For the text-containing cell, return its midpoint in [x, y] coordinate format. 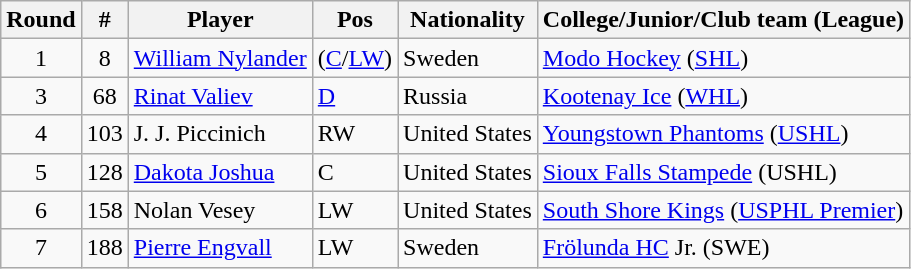
Dakota Joshua [220, 172]
158 [104, 210]
128 [104, 172]
William Nylander [220, 58]
Nolan Vesey [220, 210]
Round [41, 20]
Sioux Falls Stampede (USHL) [723, 172]
Youngstown Phantoms (USHL) [723, 134]
Pierre Engvall [220, 248]
Kootenay Ice (WHL) [723, 96]
C [354, 172]
4 [41, 134]
# [104, 20]
Modo Hockey (SHL) [723, 58]
RW [354, 134]
1 [41, 58]
Nationality [468, 20]
103 [104, 134]
68 [104, 96]
(C/LW) [354, 58]
Russia [468, 96]
Rinat Valiev [220, 96]
Frölunda HC Jr. (SWE) [723, 248]
7 [41, 248]
188 [104, 248]
3 [41, 96]
Pos [354, 20]
South Shore Kings (USPHL Premier) [723, 210]
J. J. Piccinich [220, 134]
Player [220, 20]
5 [41, 172]
6 [41, 210]
College/Junior/Club team (League) [723, 20]
8 [104, 58]
D [354, 96]
